From the cell containing the given text, extract its center point as [X, Y] coordinate. 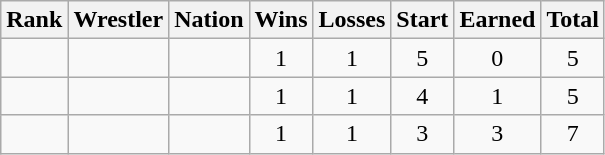
7 [573, 134]
Nation [209, 20]
4 [422, 96]
Total [573, 20]
Wrestler [118, 20]
0 [498, 58]
Start [422, 20]
Rank [34, 20]
Losses [352, 20]
Wins [281, 20]
Earned [498, 20]
